Provide the [x, y] coordinate of the cell's center where the given text is located.  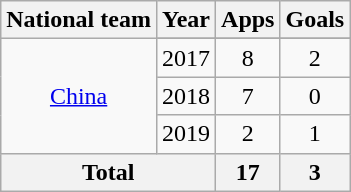
National team [79, 20]
2017 [186, 58]
Total [108, 172]
Year [186, 20]
2018 [186, 96]
3 [315, 172]
0 [315, 96]
7 [248, 96]
China [79, 96]
17 [248, 172]
Apps [248, 20]
1 [315, 134]
Goals [315, 20]
2019 [186, 134]
8 [248, 58]
